Locate the cell with the specified text and output its [X, Y] center coordinate. 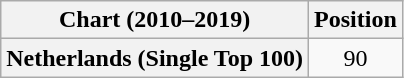
Position [356, 20]
Chart (2010–2019) [155, 20]
90 [356, 58]
Netherlands (Single Top 100) [155, 58]
